Scan for the cell matching the given text and deliver its (X, Y) coordinate at center. 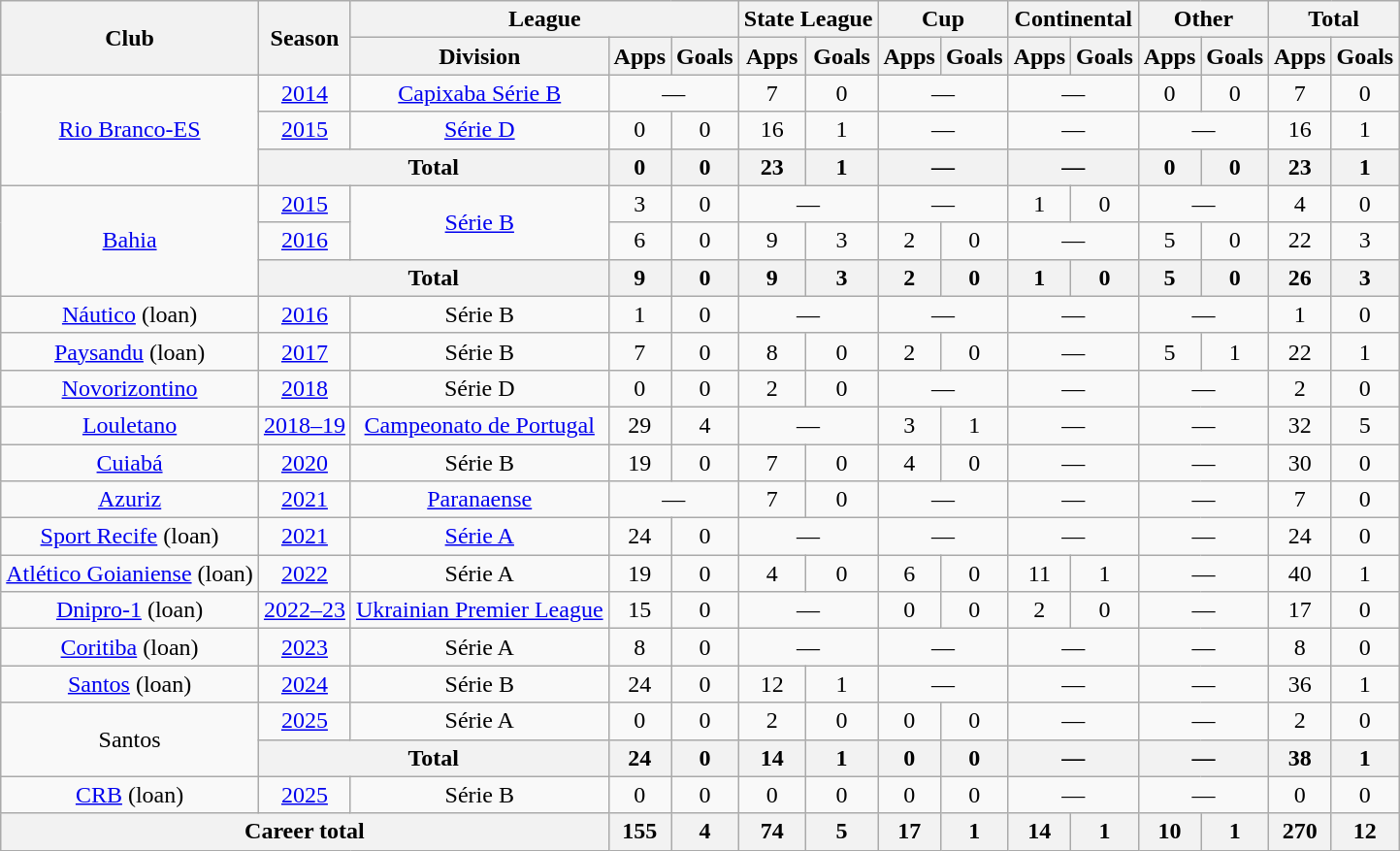
38 (1300, 758)
40 (1300, 573)
2018–19 (305, 425)
CRB (loan) (130, 795)
Novorizontino (130, 388)
League (544, 19)
Paysandu (loan) (130, 351)
Louletano (130, 425)
30 (1300, 463)
29 (639, 425)
Club (130, 38)
Campeonato de Portugal (479, 425)
Continental (1073, 19)
Career total (305, 832)
Ukrainian Premier League (479, 610)
State League (808, 19)
2014 (305, 93)
10 (1169, 832)
74 (772, 832)
270 (1300, 832)
Atlético Goianiense (loan) (130, 573)
2017 (305, 351)
Rio Branco-ES (130, 130)
Coritiba (loan) (130, 647)
Capixaba Série B (479, 93)
36 (1300, 684)
Bahia (130, 241)
15 (639, 610)
Division (479, 56)
Dnipro-1 (loan) (130, 610)
Cup (943, 19)
2024 (305, 684)
Paranaense (479, 500)
2022–23 (305, 610)
Sport Recife (loan) (130, 537)
2023 (305, 647)
2020 (305, 463)
Cuiabá (130, 463)
Azuriz (130, 500)
Santos (130, 739)
32 (1300, 425)
Other (1203, 19)
Náutico (loan) (130, 314)
11 (1039, 573)
Season (305, 38)
155 (639, 832)
2022 (305, 573)
Santos (loan) (130, 684)
2018 (305, 388)
26 (1300, 278)
